Search for the cell housing the specified text and yield its (X, Y) center coordinate. 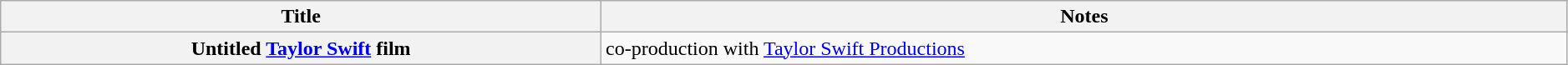
Title (301, 17)
Untitled Taylor Swift film (301, 48)
co-production with Taylor Swift Productions (1084, 48)
Notes (1084, 17)
